Search for the cell housing the specified text and yield its (x, y) center coordinate. 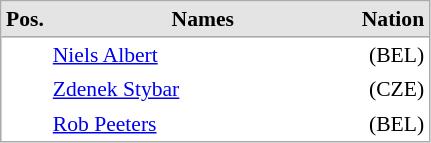
Nation (392, 20)
Zdenek Stybar (202, 89)
Rob Peeters (202, 123)
Niels Albert (202, 55)
(CZE) (392, 89)
Pos. (26, 20)
Names (202, 20)
